Return [x, y] of the center of cell containing provided text 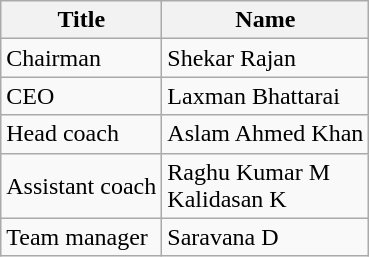
Aslam Ahmed Khan [266, 134]
Team manager [82, 237]
CEO [82, 96]
Laxman Bhattarai [266, 96]
Raghu Kumar M Kalidasan K [266, 186]
Saravana D [266, 237]
Head coach [82, 134]
Shekar Rajan [266, 58]
Chairman [82, 58]
Assistant coach [82, 186]
Title [82, 20]
Name [266, 20]
